Capture the cell that displays the provided text and extract its (x, y) central coordinate. 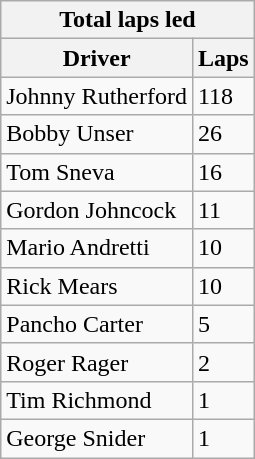
5 (223, 324)
George Snider (97, 438)
Rick Mears (97, 286)
2 (223, 362)
Tom Sneva (97, 172)
118 (223, 96)
26 (223, 134)
Laps (223, 58)
Mario Andretti (97, 248)
Roger Rager (97, 362)
Driver (97, 58)
Pancho Carter (97, 324)
Gordon Johncock (97, 210)
11 (223, 210)
Total laps led (128, 20)
16 (223, 172)
Johnny Rutherford (97, 96)
Bobby Unser (97, 134)
Tim Richmond (97, 400)
